Pinpoint the cell where the given text exists, returning its [X, Y] midpoint coordinate. 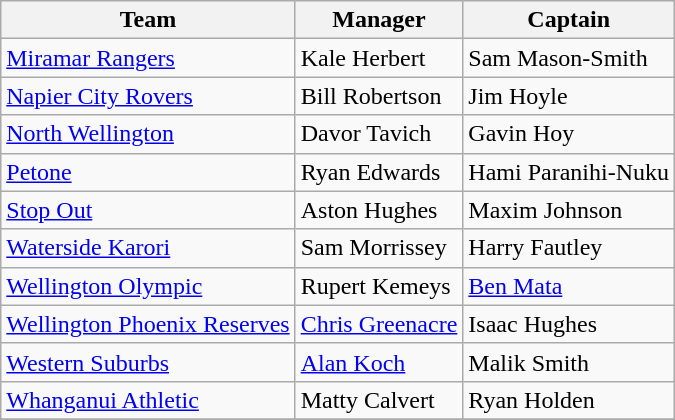
Matty Calvert [379, 400]
Malik Smith [569, 362]
Alan Koch [379, 362]
Bill Robertson [379, 96]
Waterside Karori [148, 248]
Gavin Hoy [569, 134]
Petone [148, 172]
Hami Paranihi-Nuku [569, 172]
Western Suburbs [148, 362]
Sam Morrissey [379, 248]
Ryan Edwards [379, 172]
Davor Tavich [379, 134]
North Wellington [148, 134]
Harry Fautley [569, 248]
Wellington Olympic [148, 286]
Chris Greenacre [379, 324]
Manager [379, 20]
Ryan Holden [569, 400]
Stop Out [148, 210]
Wellington Phoenix Reserves [148, 324]
Jim Hoyle [569, 96]
Sam Mason-Smith [569, 58]
Captain [569, 20]
Team [148, 20]
Whanganui Athletic [148, 400]
Isaac Hughes [569, 324]
Rupert Kemeys [379, 286]
Ben Mata [569, 286]
Aston Hughes [379, 210]
Napier City Rovers [148, 96]
Miramar Rangers [148, 58]
Maxim Johnson [569, 210]
Kale Herbert [379, 58]
